Return [X, Y] of the center of cell containing provided text 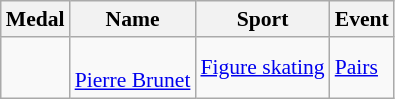
Pairs [362, 68]
Figure skating [262, 68]
Medal [36, 19]
Name [133, 19]
Event [362, 19]
Sport [262, 19]
Pierre Brunet [133, 68]
